For the text-containing cell, return its midpoint in [X, Y] coordinate format. 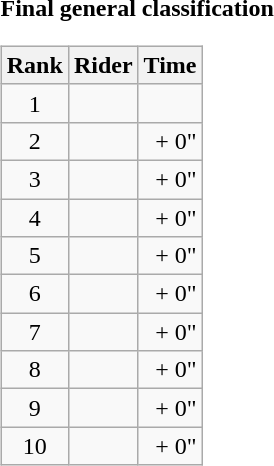
4 [34, 217]
2 [34, 141]
Time [170, 65]
8 [34, 370]
9 [34, 408]
5 [34, 256]
Rank [34, 65]
1 [34, 103]
3 [34, 179]
7 [34, 332]
6 [34, 294]
Rider [103, 65]
10 [34, 446]
